For the text-containing cell, return its midpoint in [x, y] coordinate format. 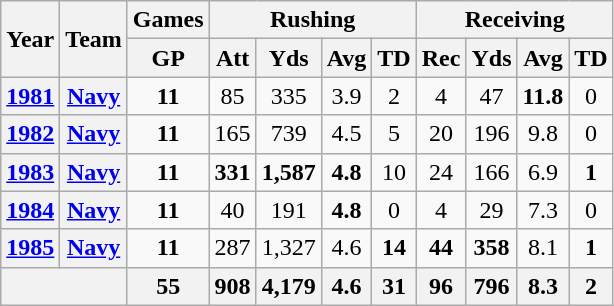
Games [168, 20]
40 [232, 210]
739 [288, 134]
358 [492, 248]
796 [492, 286]
Att [232, 58]
Receiving [514, 20]
1,327 [288, 248]
196 [492, 134]
10 [394, 172]
Year [30, 39]
8.3 [543, 286]
331 [232, 172]
14 [394, 248]
Team [94, 39]
4.5 [346, 134]
4,179 [288, 286]
6.9 [543, 172]
7.3 [543, 210]
Rec [441, 58]
1983 [30, 172]
191 [288, 210]
96 [441, 286]
31 [394, 286]
165 [232, 134]
1982 [30, 134]
3.9 [346, 96]
44 [441, 248]
1981 [30, 96]
47 [492, 96]
GP [168, 58]
20 [441, 134]
287 [232, 248]
24 [441, 172]
8.1 [543, 248]
Rushing [312, 20]
55 [168, 286]
166 [492, 172]
11.8 [543, 96]
908 [232, 286]
1984 [30, 210]
5 [394, 134]
9.8 [543, 134]
1,587 [288, 172]
29 [492, 210]
85 [232, 96]
335 [288, 96]
1985 [30, 248]
